Scan for the cell matching the given text and deliver its (x, y) coordinate at center. 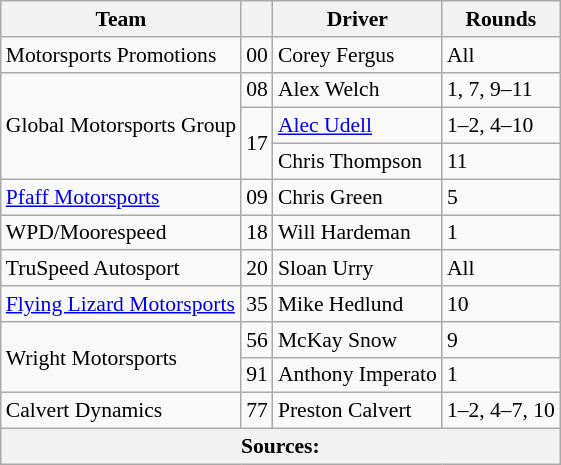
Global Motorsports Group (121, 126)
Chris Thompson (358, 162)
Corey Fergus (358, 55)
Calvert Dynamics (121, 411)
Rounds (501, 19)
Wright Motorsports (121, 358)
00 (257, 55)
18 (257, 233)
McKay Snow (358, 340)
20 (257, 269)
11 (501, 162)
Team (121, 19)
Pfaff Motorsports (121, 197)
08 (257, 90)
Will Hardeman (358, 233)
Sloan Urry (358, 269)
Chris Green (358, 197)
TruSpeed Autosport (121, 269)
17 (257, 144)
56 (257, 340)
Sources: (280, 447)
WPD/Moorespeed (121, 233)
1–2, 4–7, 10 (501, 411)
9 (501, 340)
09 (257, 197)
Preston Calvert (358, 411)
Motorsports Promotions (121, 55)
10 (501, 304)
Anthony Imperato (358, 375)
91 (257, 375)
Alex Welch (358, 90)
77 (257, 411)
Mike Hedlund (358, 304)
5 (501, 197)
Flying Lizard Motorsports (121, 304)
1, 7, 9–11 (501, 90)
35 (257, 304)
1–2, 4–10 (501, 126)
Driver (358, 19)
Alec Udell (358, 126)
